Scan for the cell matching the given text and deliver its (x, y) coordinate at center. 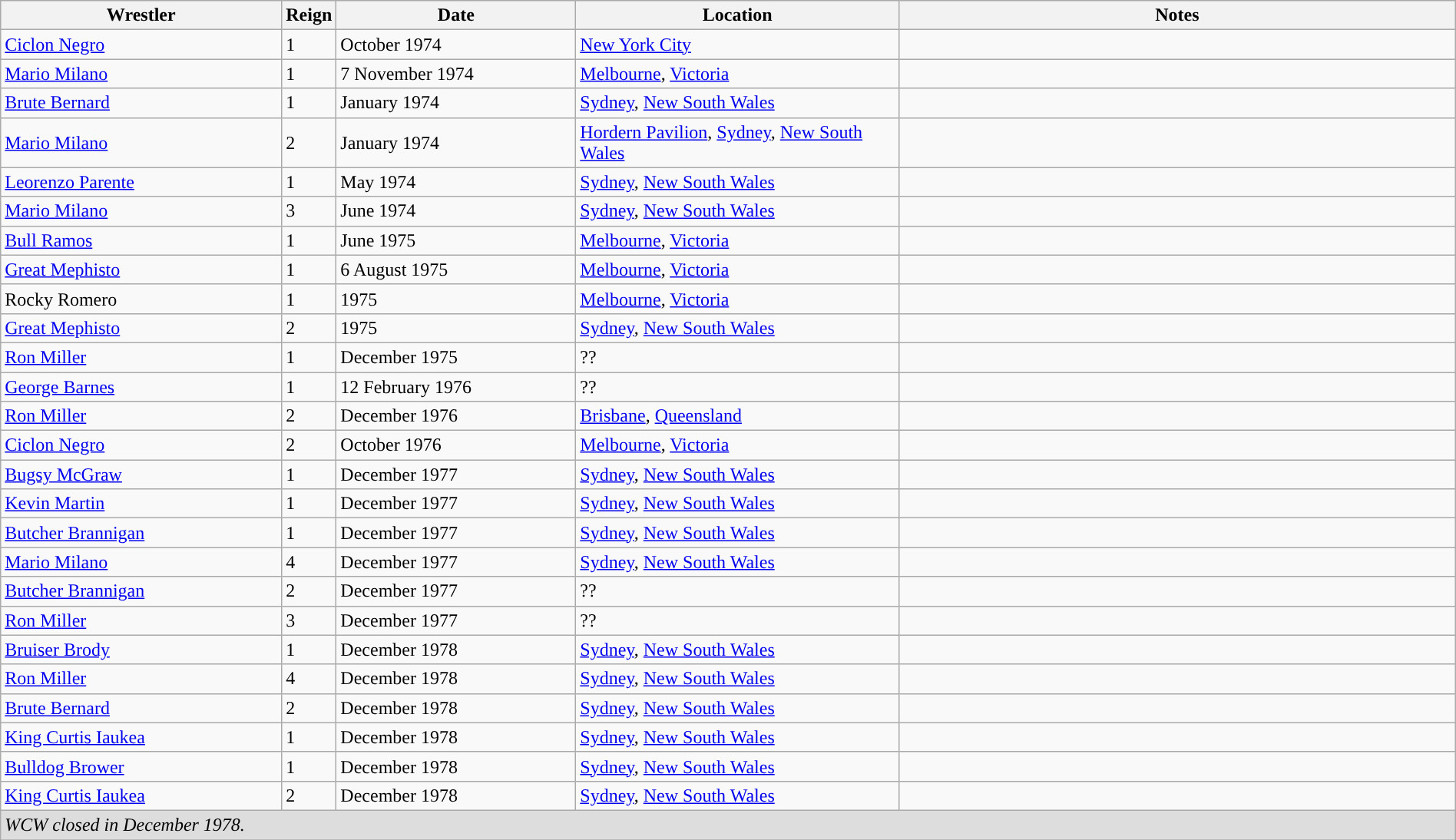
Notes (1178, 15)
Date (456, 15)
6 August 1975 (456, 270)
June 1974 (456, 211)
Kevin Martin (141, 504)
New York City (737, 45)
December 1976 (456, 416)
George Barnes (141, 386)
Bugsy McGraw (141, 475)
12 February 1976 (456, 386)
WCW closed in December 1978. (728, 825)
Leorenzo Parente (141, 182)
May 1974 (456, 182)
Bulldog Brower (141, 766)
Wrestler (141, 15)
June 1975 (456, 240)
Bruiser Brody (141, 650)
Hordern Pavilion, Sydney, New South Wales (737, 143)
Reign (309, 15)
7 November 1974 (456, 74)
October 1976 (456, 445)
Bull Ramos (141, 240)
October 1974 (456, 45)
Rocky Romero (141, 299)
Brisbane, Queensland (737, 416)
December 1975 (456, 357)
Location (737, 15)
